From the cell containing the given text, extract its center point as (X, Y) coordinate. 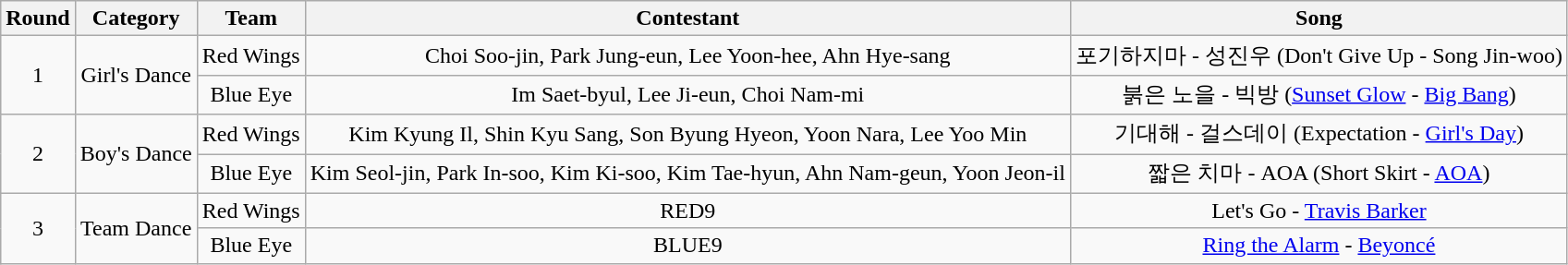
3 (38, 228)
짧은 치마 - AOA (Short Skirt - AOA) (1319, 174)
Let's Go - Travis Barker (1319, 211)
Girl's Dance (136, 76)
포기하지마 - 성진우 (Don't Give Up - Song Jin-woo) (1319, 55)
1 (38, 76)
2 (38, 153)
Round (38, 18)
Team (251, 18)
Kim Kyung Il, Shin Kyu Sang, Son Byung Hyeon, Yoon Nara, Lee Yoo Min (687, 135)
기대해 - 걸스데이 (Expectation - Girl's Day) (1319, 135)
Team Dance (136, 228)
Choi Soo-jin, Park Jung-eun, Lee Yoon-hee, Ahn Hye-sang (687, 55)
RED9 (687, 211)
Kim Seol-jin, Park In-soo, Kim Ki-soo, Kim Tae-hyun, Ahn Nam-geun, Yoon Jeon-il (687, 174)
Boy's Dance (136, 153)
붉은 노을 - 빅방 (Sunset Glow - Big Bang) (1319, 94)
Category (136, 18)
Im Saet-byul, Lee Ji-eun, Choi Nam-mi (687, 94)
Song (1319, 18)
BLUE9 (687, 246)
Ring the Alarm - Beyoncé (1319, 246)
Contestant (687, 18)
